From the cell containing the given text, extract its center point as [X, Y] coordinate. 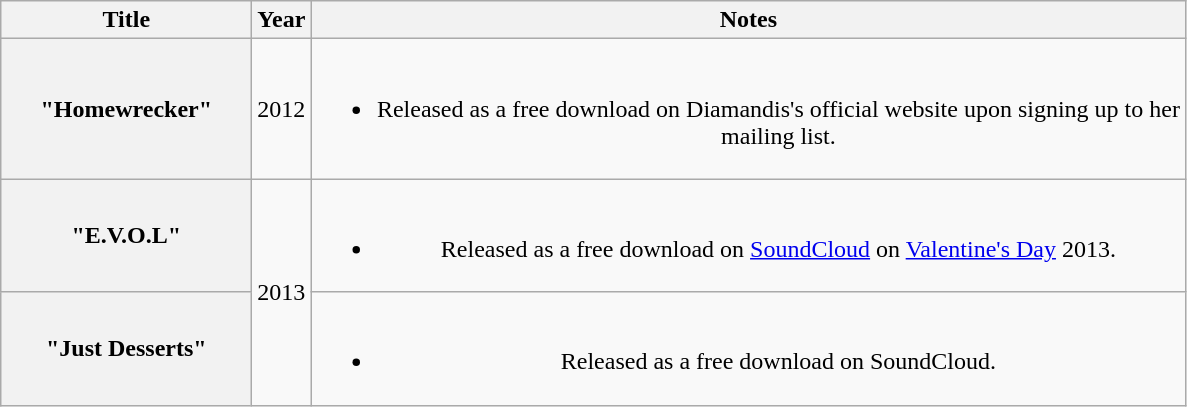
Released as a free download on SoundCloud. [748, 348]
"E.V.O.L" [126, 236]
Title [126, 20]
2012 [282, 109]
Released as a free download on SoundCloud on Valentine's Day 2013. [748, 236]
Year [282, 20]
Released as a free download on Diamandis's official website upon signing up to her mailing list. [748, 109]
2013 [282, 292]
Notes [748, 20]
"Just Desserts" [126, 348]
"Homewrecker" [126, 109]
